Pinpoint the cell where the given text exists, returning its (x, y) midpoint coordinate. 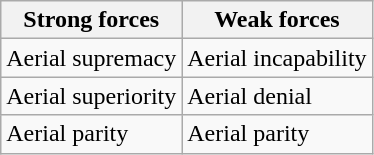
Weak forces (277, 20)
Aerial incapability (277, 58)
Aerial supremacy (92, 58)
Strong forces (92, 20)
Aerial superiority (92, 96)
Aerial denial (277, 96)
